Scan for the cell matching the given text and deliver its [X, Y] coordinate at center. 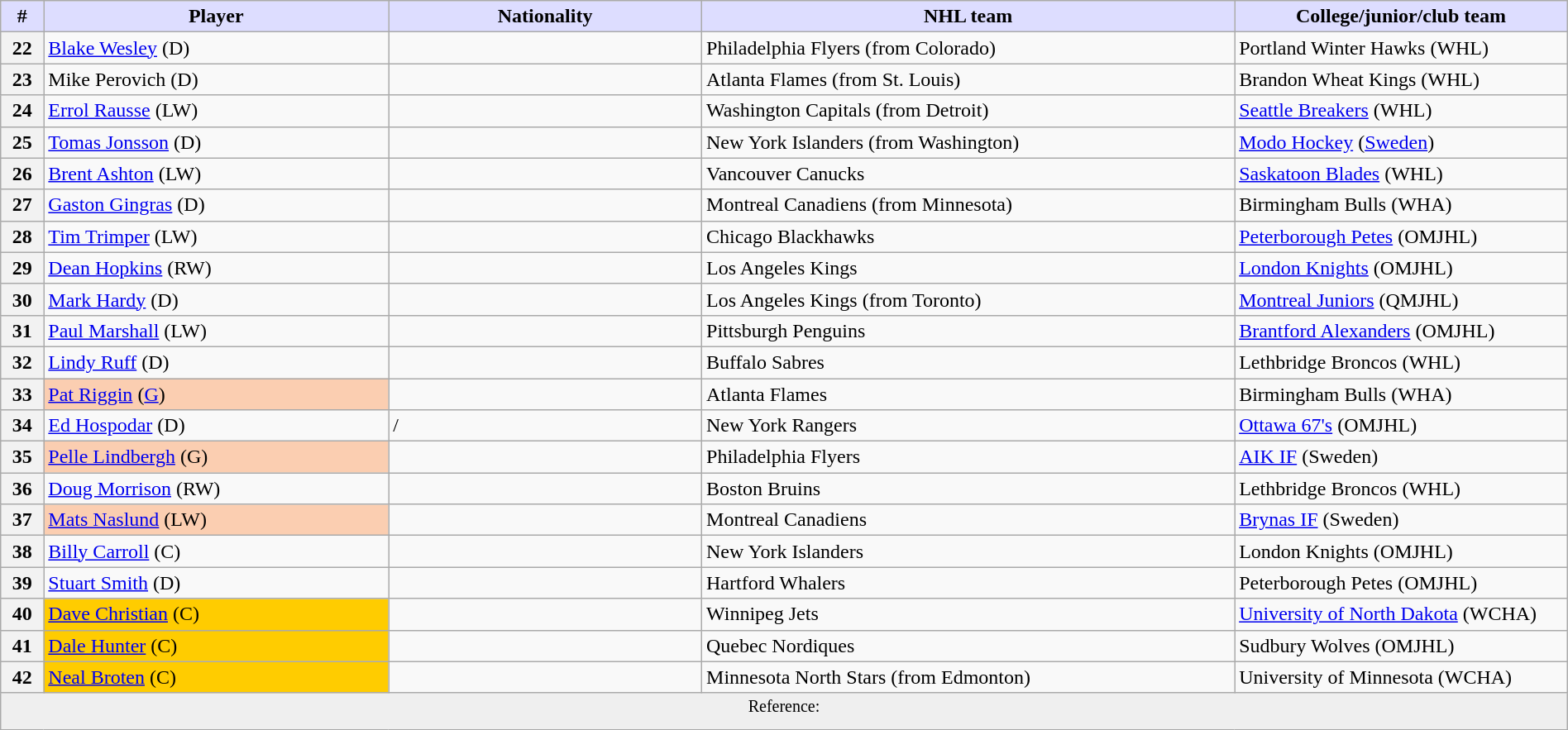
Stuart Smith (D) [217, 583]
Player [217, 17]
Sudbury Wolves (OMJHL) [1401, 646]
Reference: [784, 711]
# [22, 17]
Hartford Whalers [968, 583]
39 [22, 583]
Seattle Breakers (WHL) [1401, 111]
Los Angeles Kings (from Toronto) [968, 299]
Washington Capitals (from Detroit) [968, 111]
Brynas IF (Sweden) [1401, 520]
AIK IF (Sweden) [1401, 457]
28 [22, 236]
New York Rangers [968, 426]
Chicago Blackhawks [968, 236]
Quebec Nordiques [968, 646]
Brantford Alexanders (OMJHL) [1401, 331]
Pittsburgh Penguins [968, 331]
New York Islanders (from Washington) [968, 142]
Neal Broten (C) [217, 677]
42 [22, 677]
33 [22, 394]
Ed Hospodar (D) [217, 426]
27 [22, 205]
Brent Ashton (LW) [217, 174]
41 [22, 646]
Blake Wesley (D) [217, 48]
26 [22, 174]
Minnesota North Stars (from Edmonton) [968, 677]
Tim Trimper (LW) [217, 236]
Los Angeles Kings [968, 268]
Atlanta Flames [968, 394]
Philadelphia Flyers (from Colorado) [968, 48]
Mark Hardy (D) [217, 299]
Paul Marshall (LW) [217, 331]
Montreal Canadiens (from Minnesota) [968, 205]
Vancouver Canucks [968, 174]
Modo Hockey (Sweden) [1401, 142]
32 [22, 362]
University of Minnesota (WCHA) [1401, 677]
/ [546, 426]
College/junior/club team [1401, 17]
40 [22, 614]
Pat Riggin (G) [217, 394]
37 [22, 520]
Saskatoon Blades (WHL) [1401, 174]
38 [22, 551]
Ottawa 67's (OMJHL) [1401, 426]
31 [22, 331]
Brandon Wheat Kings (WHL) [1401, 79]
35 [22, 457]
29 [22, 268]
Montreal Canadiens [968, 520]
Winnipeg Jets [968, 614]
30 [22, 299]
Nationality [546, 17]
Errol Rausse (LW) [217, 111]
University of North Dakota (WCHA) [1401, 614]
Buffalo Sabres [968, 362]
Dave Christian (C) [217, 614]
34 [22, 426]
Mike Perovich (D) [217, 79]
Atlanta Flames (from St. Louis) [968, 79]
New York Islanders [968, 551]
NHL team [968, 17]
Portland Winter Hawks (WHL) [1401, 48]
Boston Bruins [968, 489]
Pelle Lindbergh (G) [217, 457]
Lindy Ruff (D) [217, 362]
Mats Naslund (LW) [217, 520]
23 [22, 79]
Dale Hunter (C) [217, 646]
Tomas Jonsson (D) [217, 142]
Gaston Gingras (D) [217, 205]
Dean Hopkins (RW) [217, 268]
Doug Morrison (RW) [217, 489]
Philadelphia Flyers [968, 457]
25 [22, 142]
36 [22, 489]
22 [22, 48]
24 [22, 111]
Montreal Juniors (QMJHL) [1401, 299]
Billy Carroll (C) [217, 551]
